Capture the cell that displays the provided text and extract its [x, y] central coordinate. 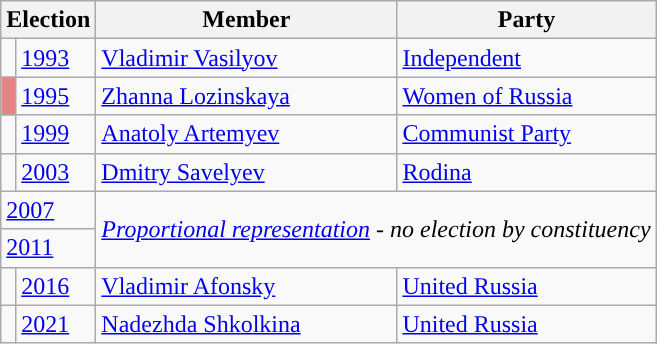
1995 [56, 96]
Proportional representation - no election by constituency [376, 229]
Rodina [526, 172]
2016 [56, 286]
Member [246, 20]
2007 [48, 210]
Dmitry Savelyev [246, 172]
1999 [56, 134]
1993 [56, 58]
Independent [526, 58]
Party [526, 20]
2021 [56, 324]
Zhanna Lozinskaya [246, 96]
Nadezhda Shkolkina [246, 324]
Vladimir Afonsky [246, 286]
2011 [48, 248]
Communist Party [526, 134]
2003 [56, 172]
Vladimir Vasilyov [246, 58]
Election [48, 20]
Women of Russia [526, 96]
Anatoly Artemyev [246, 134]
